Scan for the cell matching the given text and deliver its [X, Y] coordinate at center. 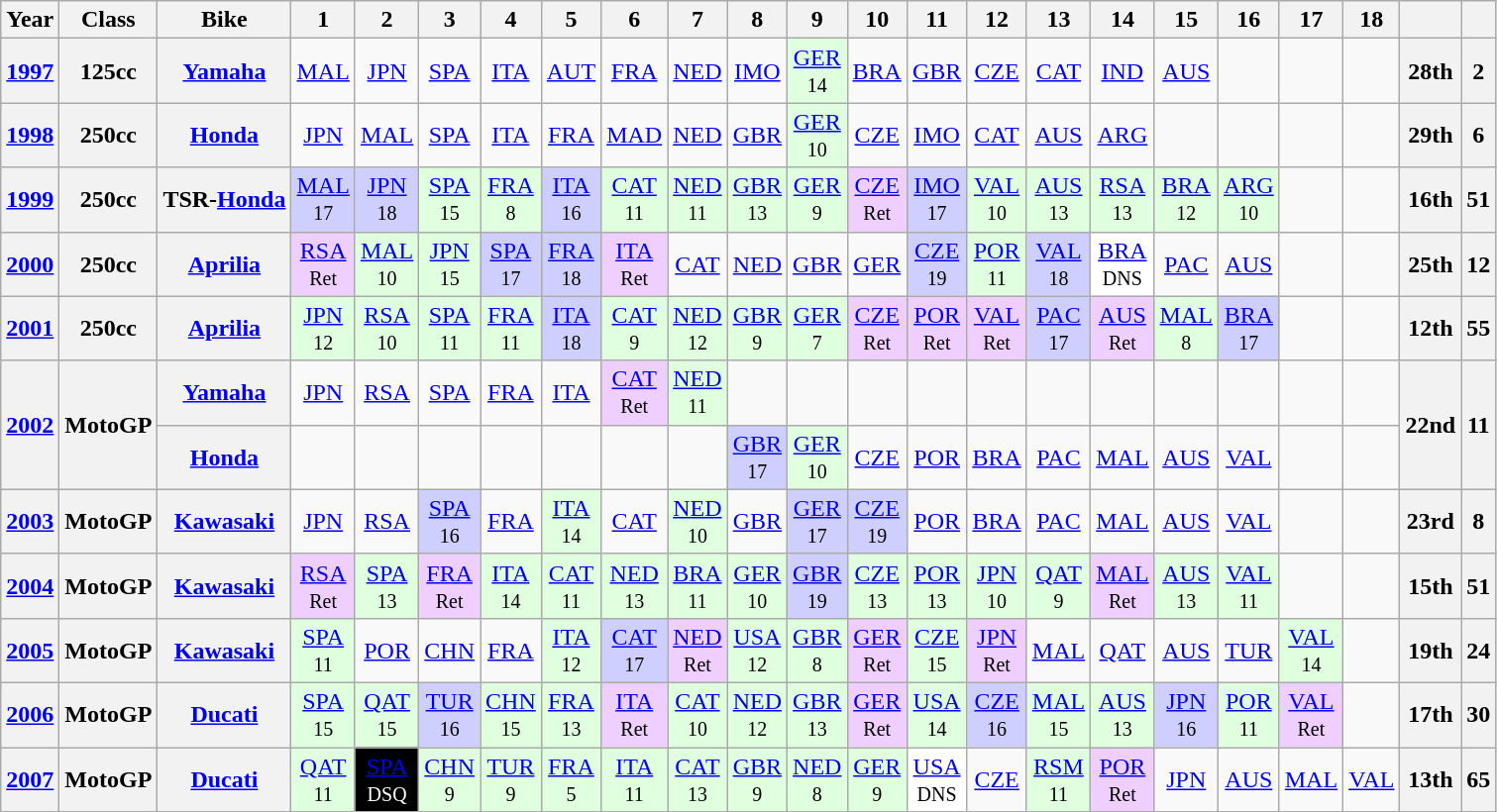
ITA18 [571, 329]
POR13 [936, 586]
JPN10 [997, 586]
2001 [30, 329]
22nd [1431, 425]
CAT17 [634, 650]
GER14 [817, 71]
BRA11 [697, 586]
Bike [224, 20]
IMO17 [936, 200]
AUSRet [1123, 329]
18 [1371, 20]
MALRet [1123, 586]
ARG [1123, 135]
24 [1478, 650]
VAL 18 [1058, 263]
JPN15 [450, 263]
GER17 [817, 521]
55 [1478, 329]
2002 [30, 425]
1997 [30, 71]
17 [1311, 20]
VAL14 [1311, 650]
NED13 [634, 586]
ITA12 [571, 650]
SPA16 [450, 521]
17th [1431, 715]
QAT15 [386, 715]
15 [1186, 20]
BRA DNS [1123, 263]
QAT11 [323, 778]
RSM11 [1058, 778]
TUR9 [511, 778]
FRA13 [571, 715]
CHN [450, 650]
NED8 [817, 778]
POR 11 [997, 263]
CZE16 [997, 715]
NEDRet [697, 650]
FRA8 [511, 200]
1998 [30, 135]
CAT13 [697, 778]
MAL10 [386, 263]
ITA11 [634, 778]
CHN9 [450, 778]
CZE 19 [936, 263]
AUT [571, 71]
2006 [30, 715]
GER [877, 263]
PAC17 [1058, 329]
IND [1123, 71]
JPN16 [1186, 715]
MAL17 [323, 200]
125cc [109, 71]
RSA10 [386, 329]
15th [1431, 586]
VAL11 [1248, 586]
29th [1431, 135]
CZE19 [877, 521]
25th [1431, 263]
TSR-Honda [224, 200]
GER7 [817, 329]
SPA13 [386, 586]
ITA16 [571, 200]
23rd [1431, 521]
GBR8 [817, 650]
65 [1478, 778]
28th [1431, 71]
4 [511, 20]
QAT [1123, 650]
13 [1058, 20]
FRA18 [571, 263]
QAT9 [1058, 586]
2003 [30, 521]
USA14 [936, 715]
JPNRet [997, 650]
Class [109, 20]
30 [1478, 715]
12th [1431, 329]
7 [697, 20]
TUR16 [450, 715]
SPADSQ [386, 778]
POR11 [1248, 715]
TUR [1248, 650]
Year [30, 20]
MAL15 [1058, 715]
BRA17 [1248, 329]
10 [877, 20]
16th [1431, 200]
USA12 [757, 650]
19th [1431, 650]
SPA17 [511, 263]
CZE15 [936, 650]
RSA13 [1123, 200]
CAT10 [697, 715]
16 [1248, 20]
NED10 [697, 521]
13th [1431, 778]
2007 [30, 778]
2005 [30, 650]
CHN15 [511, 715]
3 [450, 20]
2000 [30, 263]
1 [323, 20]
FRARet [450, 586]
9 [817, 20]
1999 [30, 200]
GBR17 [757, 457]
MAD [634, 135]
5 [571, 20]
GBR19 [817, 586]
2004 [30, 586]
BRA12 [1186, 200]
USADNS [936, 778]
FRA11 [511, 329]
FRA5 [571, 778]
CZE13 [877, 586]
14 [1123, 20]
VAL10 [997, 200]
CAT9 [634, 329]
ARG10 [1248, 200]
CATRet [634, 392]
JPN12 [323, 329]
JPN18 [386, 200]
MAL8 [1186, 329]
